Find where the given text appears and provide that cell's center as [x, y] coordinate. 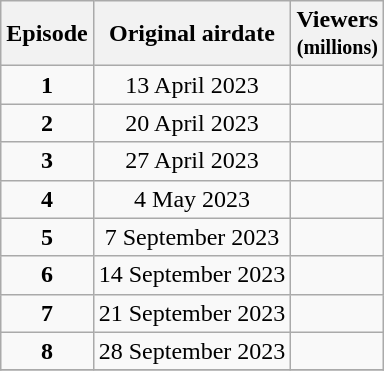
8 [47, 351]
20 April 2023 [192, 123]
28 September 2023 [192, 351]
4 May 2023 [192, 199]
3 [47, 161]
14 September 2023 [192, 275]
21 September 2023 [192, 313]
7 [47, 313]
27 April 2023 [192, 161]
Original airdate [192, 34]
Episode [47, 34]
6 [47, 275]
1 [47, 85]
2 [47, 123]
5 [47, 237]
Viewers(millions) [338, 34]
7 September 2023 [192, 237]
13 April 2023 [192, 85]
4 [47, 199]
